Return the [x, y] coordinate for the center point of the cell that contains the specified text.  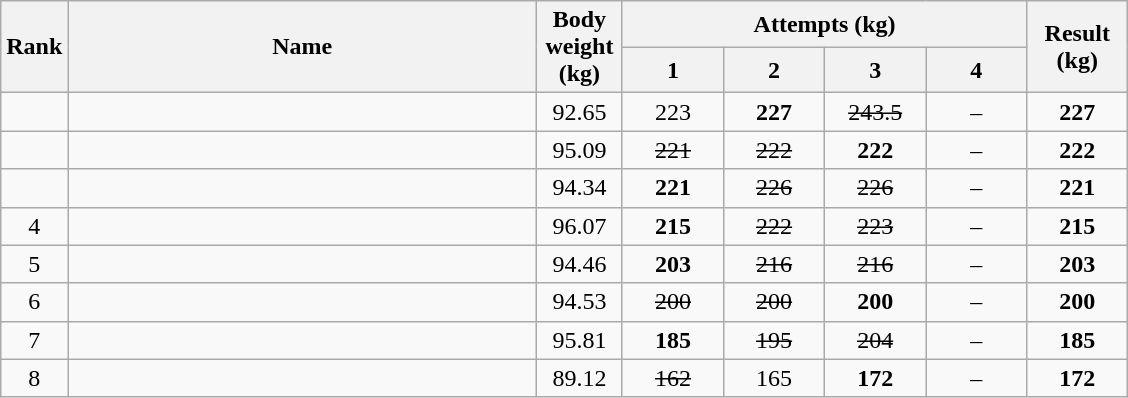
Attempts (kg) [824, 24]
165 [774, 378]
5 [34, 264]
Rank [34, 47]
1 [672, 70]
95.81 [579, 340]
8 [34, 378]
94.34 [579, 188]
243.5 [876, 112]
162 [672, 378]
94.53 [579, 302]
6 [34, 302]
Name [302, 47]
2 [774, 70]
92.65 [579, 112]
94.46 [579, 264]
7 [34, 340]
89.12 [579, 378]
204 [876, 340]
96.07 [579, 226]
95.09 [579, 150]
195 [774, 340]
3 [876, 70]
Body weight (kg) [579, 47]
Result (kg) [1078, 47]
